Return the (x, y) coordinate for the center point of the cell that contains the specified text.  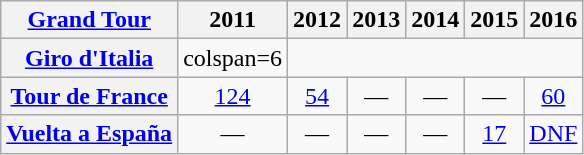
Grand Tour (90, 20)
Giro d'Italia (90, 58)
17 (494, 134)
2012 (318, 20)
2011 (233, 20)
Tour de France (90, 96)
2013 (376, 20)
2016 (554, 20)
60 (554, 96)
2015 (494, 20)
DNF (554, 134)
colspan=6 (233, 58)
124 (233, 96)
Vuelta a España (90, 134)
54 (318, 96)
2014 (436, 20)
